Return the (X, Y) coordinate for the center point of the cell that contains the specified text.  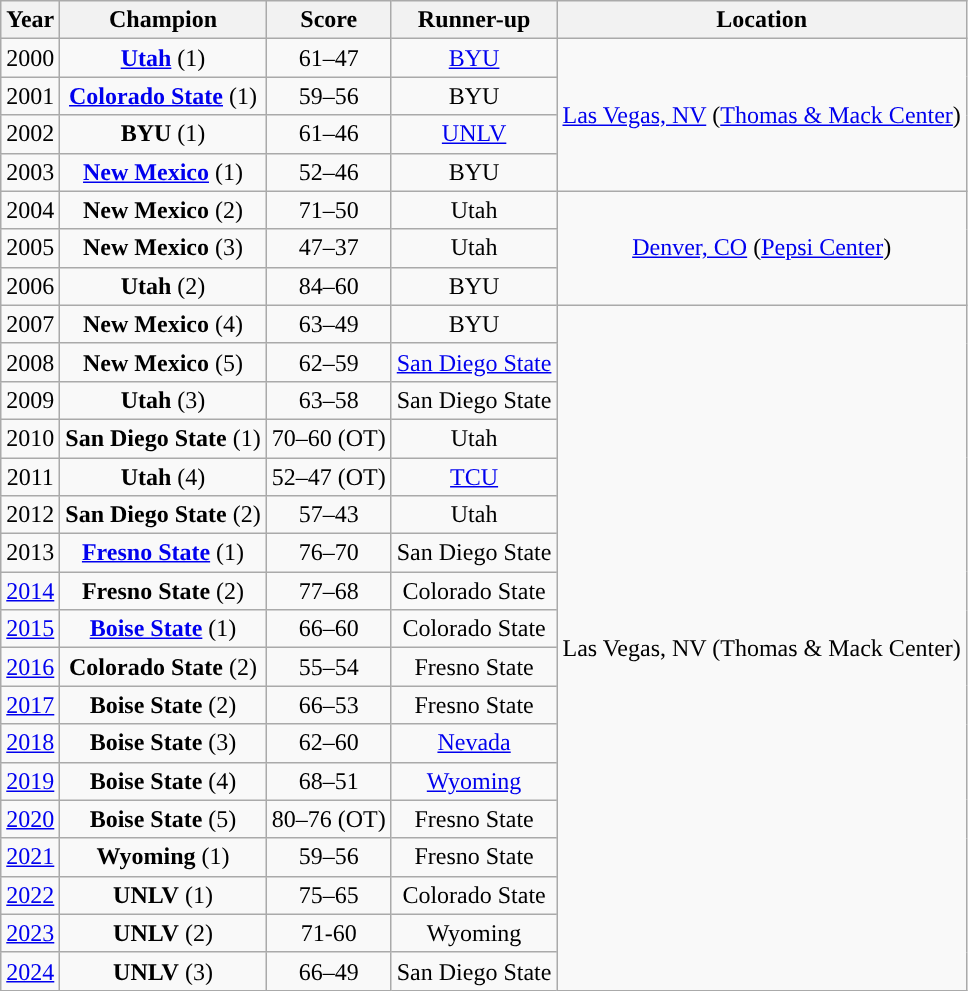
57–43 (328, 515)
Fresno State (1) (163, 553)
61–46 (328, 134)
Year (30, 20)
Utah (4) (163, 477)
63–58 (328, 400)
Denver, CO (Pepsi Center) (762, 248)
2001 (30, 96)
BYU (1) (163, 134)
71-60 (328, 933)
Boise State (3) (163, 743)
San Diego State (2) (163, 515)
66–53 (328, 705)
2009 (30, 400)
80–76 (OT) (328, 819)
66–60 (328, 629)
Location (762, 20)
Runner-up (474, 20)
2018 (30, 743)
Fresno State (2) (163, 591)
Utah (3) (163, 400)
New Mexico (1) (163, 172)
2023 (30, 933)
2012 (30, 515)
Score (328, 20)
52–47 (OT) (328, 477)
66–49 (328, 971)
2008 (30, 362)
Nevada (474, 743)
UNLV (3) (163, 971)
70–60 (OT) (328, 438)
2004 (30, 210)
62–59 (328, 362)
Colorado State (2) (163, 667)
52–46 (328, 172)
UNLV (1) (163, 895)
2003 (30, 172)
UNLV (474, 134)
New Mexico (3) (163, 248)
2007 (30, 324)
Wyoming (1) (163, 857)
2022 (30, 895)
Boise State (1) (163, 629)
Utah (1) (163, 58)
Utah (2) (163, 286)
47–37 (328, 248)
New Mexico (4) (163, 324)
Colorado State (1) (163, 96)
76–70 (328, 553)
2015 (30, 629)
84–60 (328, 286)
UNLV (2) (163, 933)
61–47 (328, 58)
63–49 (328, 324)
TCU (474, 477)
Champion (163, 20)
2016 (30, 667)
San Diego State (1) (163, 438)
2014 (30, 591)
75–65 (328, 895)
2010 (30, 438)
2002 (30, 134)
Boise State (2) (163, 705)
2000 (30, 58)
2006 (30, 286)
2013 (30, 553)
2017 (30, 705)
2020 (30, 819)
Boise State (4) (163, 781)
2019 (30, 781)
2005 (30, 248)
2011 (30, 477)
68–51 (328, 781)
Boise State (5) (163, 819)
2021 (30, 857)
New Mexico (2) (163, 210)
77–68 (328, 591)
55–54 (328, 667)
2024 (30, 971)
71–50 (328, 210)
New Mexico (5) (163, 362)
62–60 (328, 743)
